Determine the (x, y) coordinate at the center of the cell enclosing the given text.  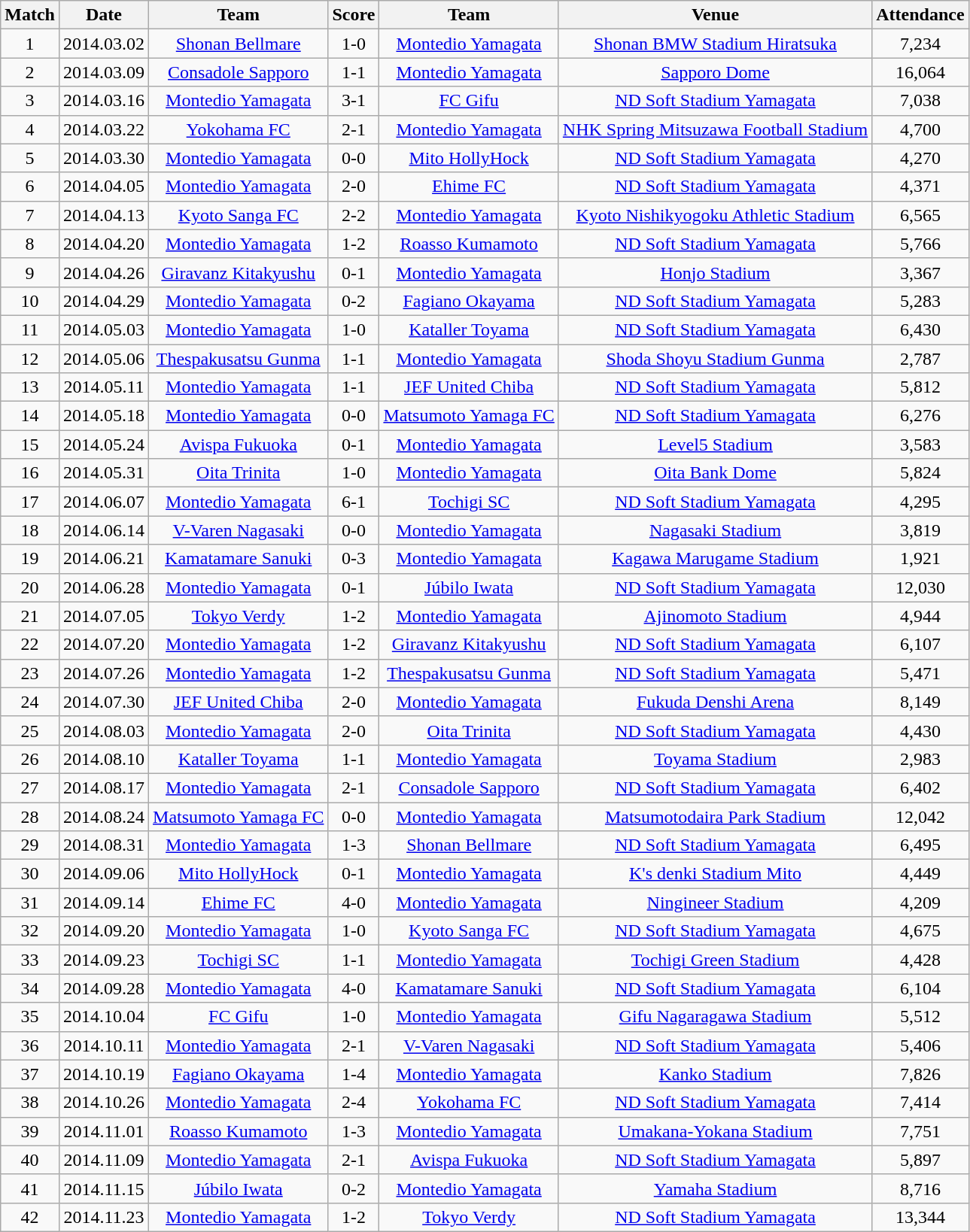
Yamaha Stadium (715, 1188)
Tochigi Green Stadium (715, 960)
1 (30, 44)
2014.05.24 (104, 445)
41 (30, 1188)
Match (30, 15)
34 (30, 988)
2014.07.20 (104, 645)
2014.05.31 (104, 473)
3 (30, 101)
Date (104, 15)
6-1 (354, 502)
21 (30, 616)
5,766 (920, 244)
12,030 (920, 587)
5,512 (920, 1017)
Shonan BMW Stadium Hiratsuka (715, 44)
6,402 (920, 787)
2014.08.03 (104, 730)
3-1 (354, 101)
8,149 (920, 702)
2014.06.21 (104, 559)
2014.04.05 (104, 187)
13 (30, 387)
2014.10.19 (104, 1074)
10 (30, 301)
17 (30, 502)
5,471 (920, 673)
Attendance (920, 15)
3,583 (920, 445)
4,270 (920, 158)
2014.09.20 (104, 931)
15 (30, 445)
2014.03.09 (104, 72)
7,751 (920, 1131)
4,428 (920, 960)
Honjo Stadium (715, 272)
Kyoto Nishikyogoku Athletic Stadium (715, 215)
7 (30, 215)
18 (30, 530)
2014.06.14 (104, 530)
Matsumotodaira Park Stadium (715, 816)
26 (30, 759)
8,716 (920, 1188)
25 (30, 730)
2,787 (920, 359)
Umakana-Yokana Stadium (715, 1131)
37 (30, 1074)
4,944 (920, 616)
3,367 (920, 272)
7,826 (920, 1074)
2014.08.17 (104, 787)
33 (30, 960)
42 (30, 1217)
NHK Spring Mitsuzawa Football Stadium (715, 129)
Nagasaki Stadium (715, 530)
6,276 (920, 416)
2014.09.06 (104, 874)
16 (30, 473)
Score (354, 15)
2-2 (354, 215)
40 (30, 1160)
Venue (715, 15)
2014.10.26 (104, 1103)
4 (30, 129)
2014.11.23 (104, 1217)
2014.10.04 (104, 1017)
2014.04.13 (104, 215)
6,430 (920, 329)
35 (30, 1017)
Toyama Stadium (715, 759)
Fukuda Denshi Arena (715, 702)
6,565 (920, 215)
Kagawa Marugame Stadium (715, 559)
11 (30, 329)
2014.11.15 (104, 1188)
2014.07.30 (104, 702)
7,414 (920, 1103)
Gifu Nagaragawa Stadium (715, 1017)
7,038 (920, 101)
1,921 (920, 559)
8 (30, 244)
Ningineer Stadium (715, 903)
2014.05.11 (104, 387)
2014.04.20 (104, 244)
4,430 (920, 730)
Level5 Stadium (715, 445)
9 (30, 272)
2014.03.16 (104, 101)
16,064 (920, 72)
2014.05.06 (104, 359)
2014.08.10 (104, 759)
2014.10.11 (104, 1045)
12,042 (920, 816)
12 (30, 359)
38 (30, 1103)
19 (30, 559)
Ajinomoto Stadium (715, 616)
2014.06.28 (104, 587)
5 (30, 158)
2014.11.01 (104, 1131)
2014.09.23 (104, 960)
2014.07.26 (104, 673)
2014.08.31 (104, 845)
4,449 (920, 874)
2014.03.30 (104, 158)
20 (30, 587)
30 (30, 874)
29 (30, 845)
14 (30, 416)
Oita Bank Dome (715, 473)
Shoda Shoyu Stadium Gunma (715, 359)
5,824 (920, 473)
4,700 (920, 129)
13,344 (920, 1217)
2014.04.26 (104, 272)
5,897 (920, 1160)
2014.05.03 (104, 329)
2014.03.02 (104, 44)
5,406 (920, 1045)
24 (30, 702)
2014.08.24 (104, 816)
Sapporo Dome (715, 72)
2014.06.07 (104, 502)
39 (30, 1131)
7,234 (920, 44)
2,983 (920, 759)
2014.09.28 (104, 988)
0-3 (354, 559)
3,819 (920, 530)
4,209 (920, 903)
28 (30, 816)
1-4 (354, 1074)
23 (30, 673)
27 (30, 787)
2014.11.09 (104, 1160)
2-4 (354, 1103)
31 (30, 903)
4,675 (920, 931)
4,371 (920, 187)
Kanko Stadium (715, 1074)
4,295 (920, 502)
36 (30, 1045)
2 (30, 72)
5,283 (920, 301)
6 (30, 187)
6,104 (920, 988)
6,107 (920, 645)
2014.03.22 (104, 129)
5,812 (920, 387)
2014.09.14 (104, 903)
K's denki Stadium Mito (715, 874)
2014.07.05 (104, 616)
22 (30, 645)
6,495 (920, 845)
32 (30, 931)
2014.04.29 (104, 301)
2014.05.18 (104, 416)
